Detect which cell encompasses the target text, then output its [X, Y] center coordinate. 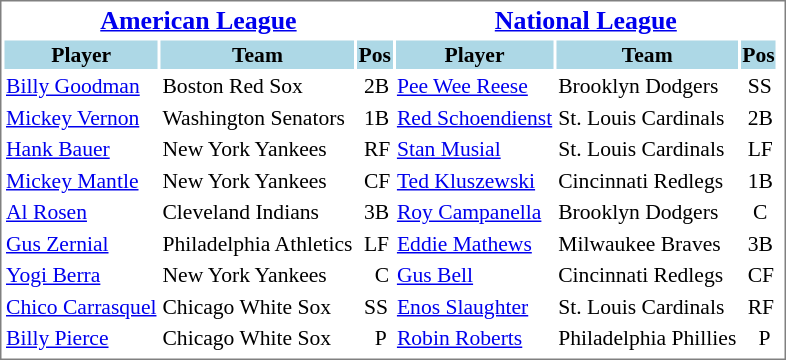
Milwaukee Braves [648, 244]
Gus Zernial [80, 244]
Philadelphia Phillies [648, 338]
Boston Red Sox [258, 86]
Washington Senators [258, 118]
Chico Carrasquel [80, 306]
Mickey Mantle [80, 180]
Enos Slaughter [474, 306]
Ted Kluszewski [474, 180]
Billy Pierce [80, 338]
Stan Musial [474, 149]
Pee Wee Reese [474, 86]
Billy Goodman [80, 86]
Hank Bauer [80, 149]
Robin Roberts [474, 338]
Mickey Vernon [80, 118]
American League [198, 20]
Al Rosen [80, 212]
Yogi Berra [80, 275]
Red Schoendienst [474, 118]
Eddie Mathews [474, 244]
Cleveland Indians [258, 212]
Gus Bell [474, 275]
Roy Campanella [474, 212]
National League [586, 20]
Philadelphia Athletics [258, 244]
